Find where the given text appears and provide that cell's center as [x, y] coordinate. 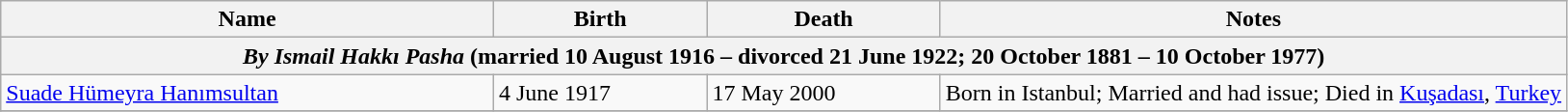
Birth [599, 19]
By Ismail Hakkı Pasha (married 10 August 1916 – divorced 21 June 1922; 20 October 1881 – 10 October 1977) [784, 56]
17 May 2000 [823, 93]
Suade Hümeyra Hanımsultan [248, 93]
Death [823, 19]
4 June 1917 [599, 93]
Name [248, 19]
Notes [1253, 19]
Born in Istanbul; Married and had issue; Died in Kuşadası, Turkey [1253, 93]
